Locate the cell with the specified text and output its [x, y] center coordinate. 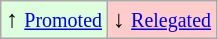
↓ Relegated [162, 20]
↑ Promoted [54, 20]
